Capture the cell that displays the provided text and extract its [X, Y] central coordinate. 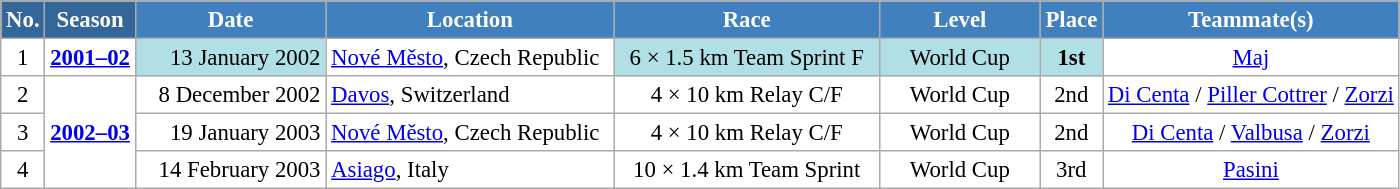
2002–03 [90, 132]
Race [747, 20]
10 × 1.4 km Team Sprint [747, 170]
Maj [1252, 58]
3 [23, 133]
Season [90, 20]
8 December 2002 [230, 95]
No. [23, 20]
Date [230, 20]
Teammate(s) [1252, 20]
Davos, Switzerland [470, 95]
Place [1071, 20]
Di Centa / Piller Cottrer / Zorzi [1252, 95]
Location [470, 20]
13 January 2002 [230, 58]
Pasini [1252, 170]
Asiago, Italy [470, 170]
1st [1071, 58]
19 January 2003 [230, 133]
6 × 1.5 km Team Sprint F [747, 58]
2001–02 [90, 58]
3rd [1071, 170]
4 [23, 170]
2 [23, 95]
1 [23, 58]
Di Centa / Valbusa / Zorzi [1252, 133]
Level [960, 20]
14 February 2003 [230, 170]
